Search for the cell housing the specified text and yield its [X, Y] center coordinate. 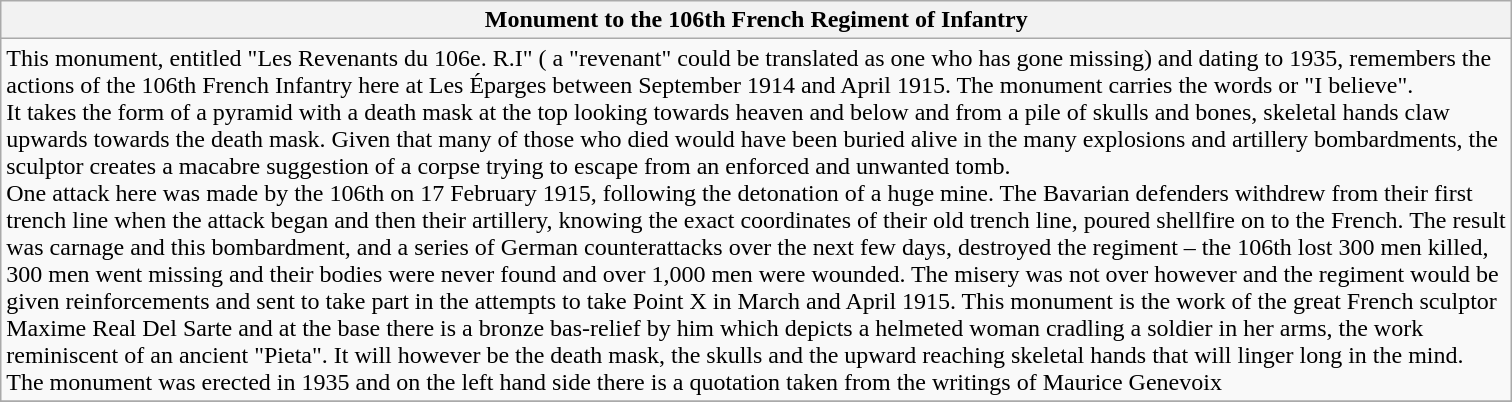
Monument to the 106th French Regiment of Infantry [756, 20]
